Determine the [X, Y] coordinate at the center of the cell enclosing the given text.  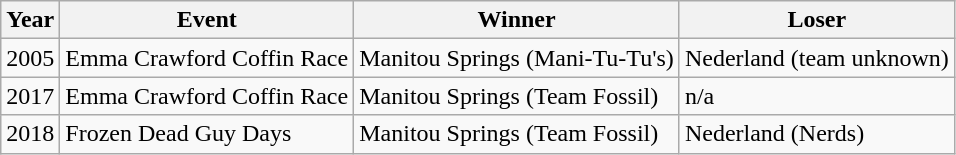
n/a [816, 96]
Event [207, 20]
Manitou Springs (Mani-Tu-Tu's) [517, 58]
Nederland (team unknown) [816, 58]
Nederland (Nerds) [816, 134]
Year [30, 20]
Loser [816, 20]
2018 [30, 134]
2005 [30, 58]
2017 [30, 96]
Frozen Dead Guy Days [207, 134]
Winner [517, 20]
